Locate the cell with the specified text and output its (X, Y) center coordinate. 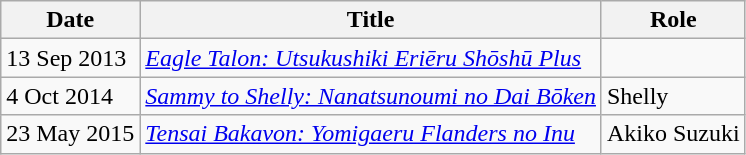
Tensai Bakavon: Yomigaeru Flanders no Inu (371, 134)
Shelly (673, 96)
4 Oct 2014 (70, 96)
Role (673, 20)
Eagle Talon: Utsukushiki Eriēru Shōshū Plus (371, 58)
Akiko Suzuki (673, 134)
Sammy to Shelly: Nanatsunoumi no Dai Bōken (371, 96)
13 Sep 2013 (70, 58)
Date (70, 20)
23 May 2015 (70, 134)
Title (371, 20)
